Output the [X, Y] coordinate of the center of the cell containing the given text.  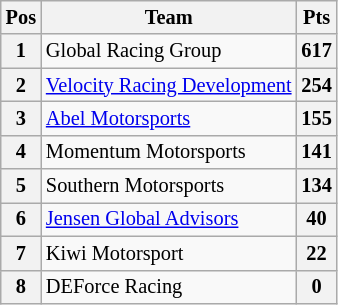
0 [316, 287]
134 [316, 186]
141 [316, 152]
40 [316, 219]
Pos [21, 17]
6 [21, 219]
7 [21, 253]
1 [21, 51]
Momentum Motorsports [168, 152]
617 [316, 51]
2 [21, 85]
Kiwi Motorsport [168, 253]
DEForce Racing [168, 287]
8 [21, 287]
Pts [316, 17]
5 [21, 186]
Abel Motorsports [168, 118]
Global Racing Group [168, 51]
3 [21, 118]
Team [168, 17]
Jensen Global Advisors [168, 219]
155 [316, 118]
22 [316, 253]
Southern Motorsports [168, 186]
254 [316, 85]
Velocity Racing Development [168, 85]
4 [21, 152]
